Output the (X, Y) coordinate of the center of the cell containing the given text.  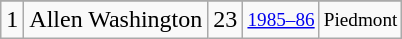
1985–86 (281, 20)
Allen Washington (116, 20)
1 (12, 20)
23 (226, 20)
Piedmont (360, 20)
